Scan for the cell matching the given text and deliver its (X, Y) coordinate at center. 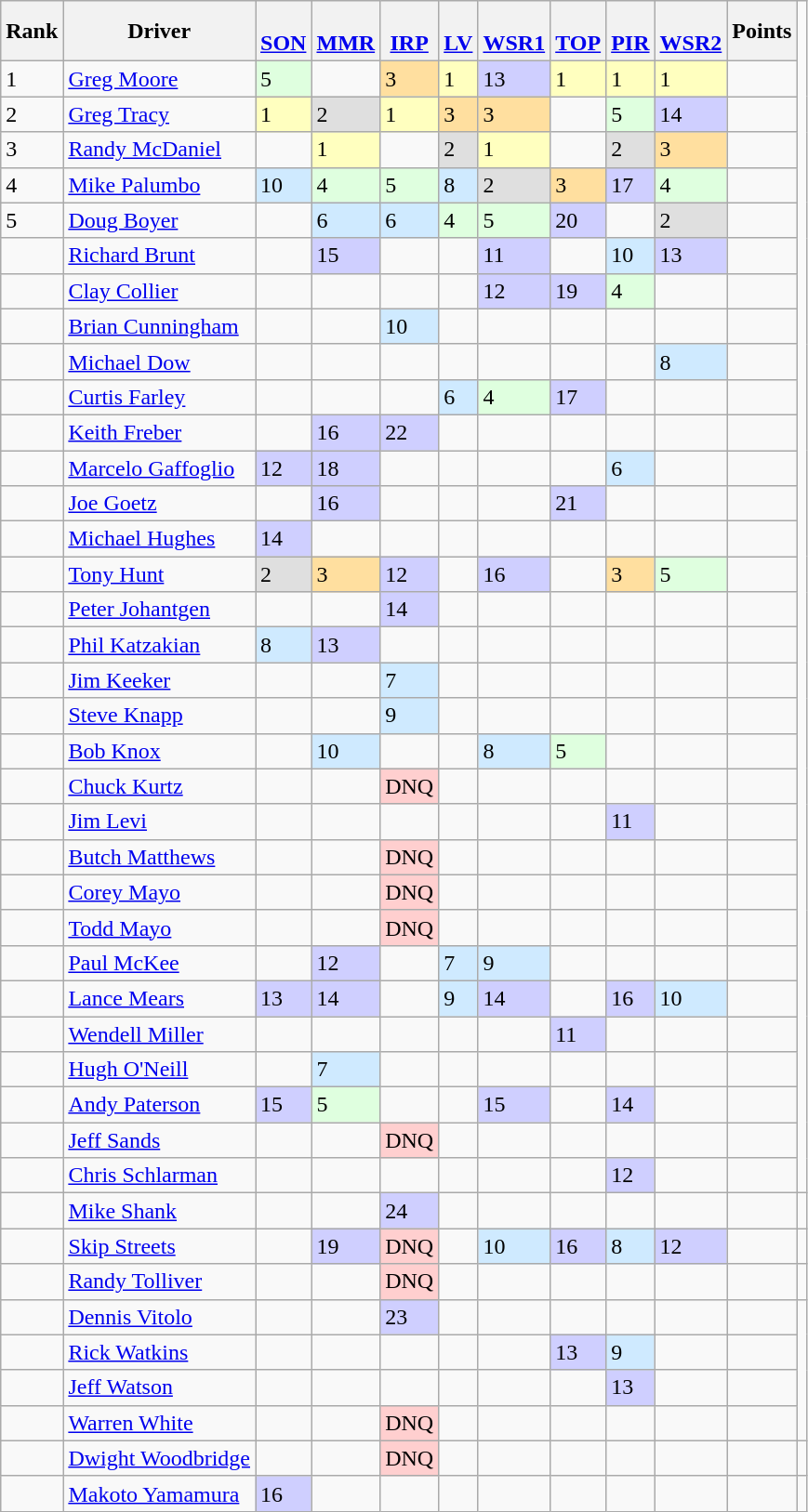
23 (409, 1317)
Jeff Watson (160, 1387)
Rick Watkins (160, 1352)
20 (578, 220)
Curtis Farley (160, 397)
Bob Knox (160, 751)
Keith Freber (160, 432)
22 (409, 432)
Hugh O'Neill (160, 1070)
Butch Matthews (160, 857)
Richard Brunt (160, 256)
Greg Tracy (160, 114)
Brian Cunningham (160, 326)
Todd Mayo (160, 927)
MMR (346, 32)
Greg Moore (160, 79)
Makoto Yamamura (160, 1493)
Jim Levi (160, 822)
Tony Hunt (160, 574)
Phil Katzakian (160, 645)
Doug Boyer (160, 220)
IRP (409, 32)
LV (458, 32)
Andy Paterson (160, 1105)
Marcelo Gaffoglio (160, 467)
21 (578, 504)
Wendell Miller (160, 1034)
Chuck Kurtz (160, 786)
TOP (578, 32)
Driver (160, 32)
Rank (32, 32)
18 (346, 467)
Joe Goetz (160, 504)
Randy McDaniel (160, 150)
Jeff Sands (160, 1140)
Dwight Woodbridge (160, 1458)
Michael Hughes (160, 539)
Peter Johantgen (160, 610)
Chris Schlarman (160, 1176)
24 (409, 1211)
Corey Mayo (160, 892)
Skip Streets (160, 1246)
WSR1 (514, 32)
Mike Shank (160, 1211)
Points (762, 32)
Lance Mears (160, 998)
Paul McKee (160, 963)
Randy Tolliver (160, 1282)
Steve Knapp (160, 716)
Michael Dow (160, 362)
Clay Collier (160, 291)
Jim Keeker (160, 680)
SON (284, 32)
PIR (630, 32)
Dennis Vitolo (160, 1317)
WSR2 (691, 32)
Warren White (160, 1423)
Mike Palumbo (160, 185)
